Detect which cell encompasses the target text, then output its (x, y) center coordinate. 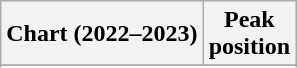
Peakposition (249, 34)
Chart (2022–2023) (102, 34)
